Capture the cell that displays the provided text and extract its (X, Y) central coordinate. 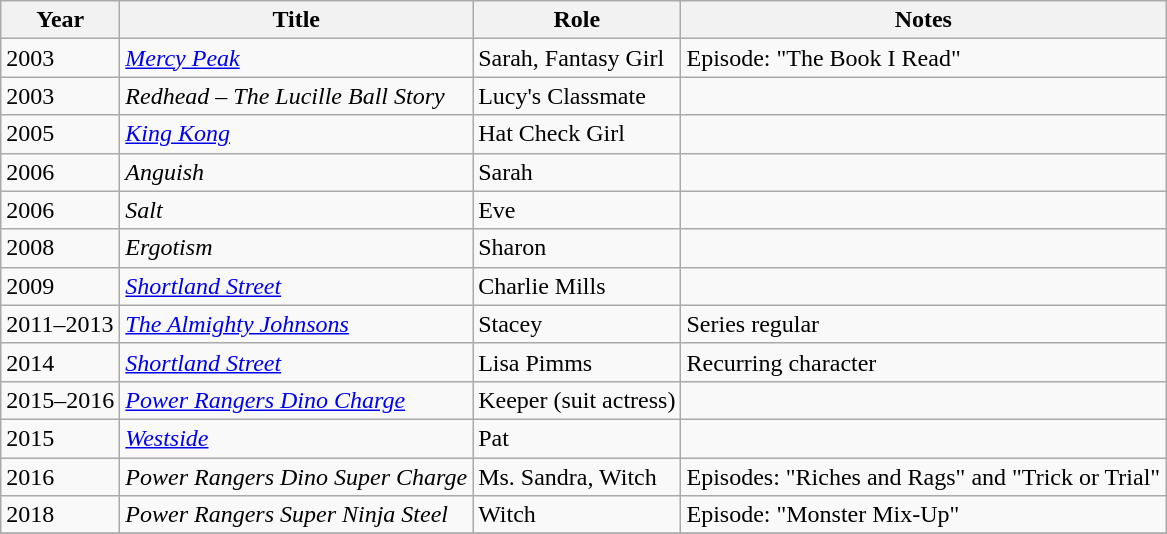
Power Rangers Dino Super Charge (296, 477)
Ergotism (296, 248)
Keeper (suit actress) (577, 400)
Lucy's Classmate (577, 96)
Sarah, Fantasy Girl (577, 58)
Eve (577, 210)
2018 (60, 515)
Power Rangers Dino Charge (296, 400)
Year (60, 20)
Power Rangers Super Ninja Steel (296, 515)
Mercy Peak (296, 58)
Episode: "Monster Mix-Up" (924, 515)
King Kong (296, 134)
Episodes: "Riches and Rags" and "Trick or Trial" (924, 477)
2015 (60, 438)
Hat Check Girl (577, 134)
Redhead – The Lucille Ball Story (296, 96)
Sharon (577, 248)
2008 (60, 248)
Stacey (577, 324)
Series regular (924, 324)
Recurring character (924, 362)
2014 (60, 362)
2016 (60, 477)
Witch (577, 515)
The Almighty Johnsons (296, 324)
2011–2013 (60, 324)
Charlie Mills (577, 286)
Notes (924, 20)
Title (296, 20)
Ms. Sandra, Witch (577, 477)
Episode: "The Book I Read" (924, 58)
2015–2016 (60, 400)
Sarah (577, 172)
2009 (60, 286)
Lisa Pimms (577, 362)
2005 (60, 134)
Westside (296, 438)
Role (577, 20)
Salt (296, 210)
Pat (577, 438)
Anguish (296, 172)
